Detect which cell encompasses the target text, then output its (x, y) center coordinate. 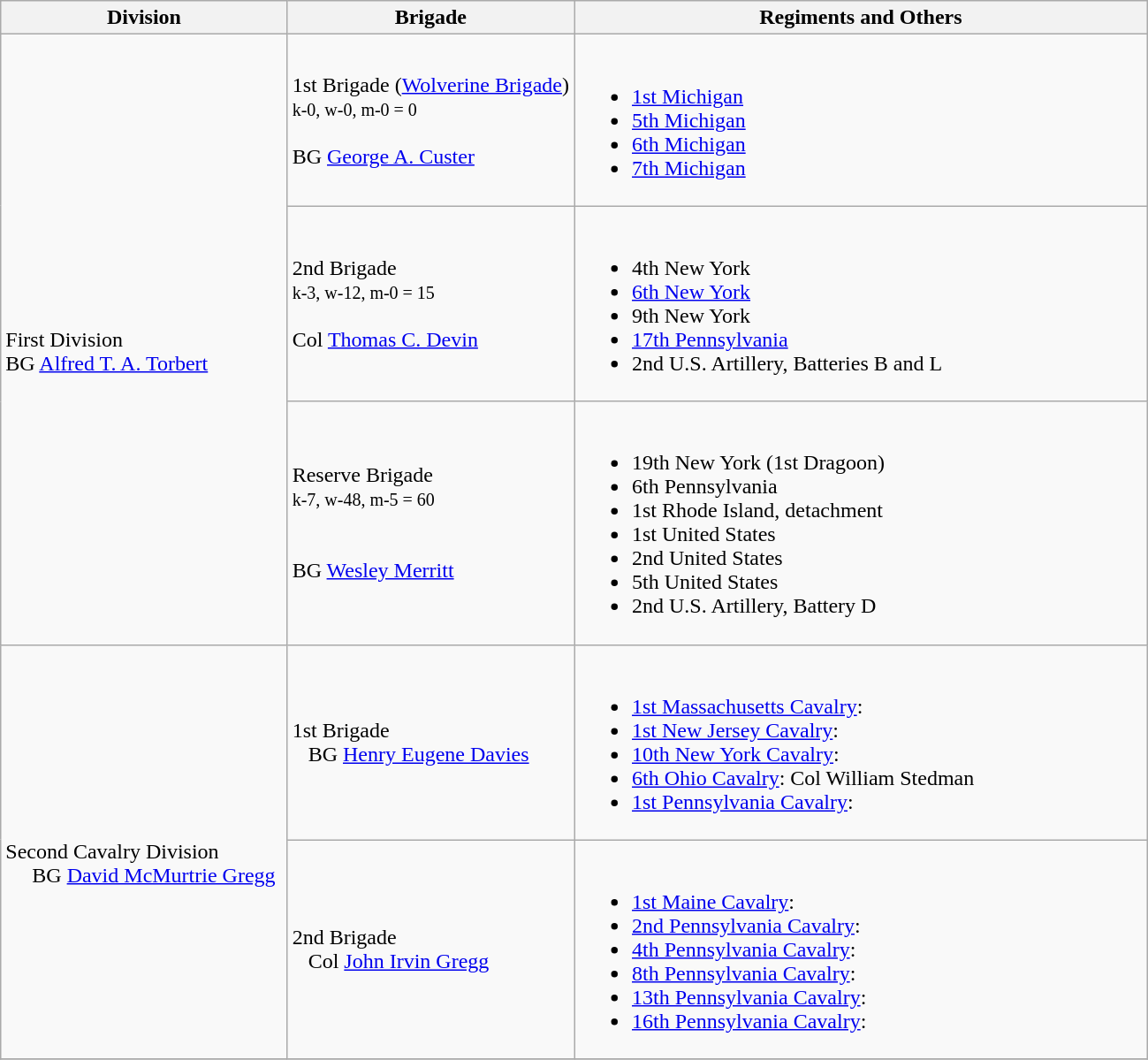
Reserve Brigadek-7, w-48, m-5 = 60BG Wesley Merritt (430, 523)
1st Massachusetts Cavalry:1st New Jersey Cavalry:10th New York Cavalry:6th Ohio Cavalry: Col William Stedman1st Pennsylvania Cavalry: (861, 743)
1st Maine Cavalry:2nd Pennsylvania Cavalry:4th Pennsylvania Cavalry:8th Pennsylvania Cavalry:13th Pennsylvania Cavalry:16th Pennsylvania Cavalry: (861, 949)
First Division BG Alfred T. A. Torbert (144, 339)
Division (144, 18)
2nd Brigade Col John Irvin Gregg (430, 949)
Second Cavalry Division BG David McMurtrie Gregg (144, 852)
Brigade (430, 18)
1st Brigade BG Henry Eugene Davies (430, 743)
1st Brigade (Wolverine Brigade)k-0, w-0, m-0 = 0 BG George A. Custer (430, 120)
2nd Brigadek-3, w-12, m-0 = 15 Col Thomas C. Devin (430, 304)
4th New York6th New York9th New York17th Pennsylvania2nd U.S. Artillery, Batteries B and L (861, 304)
1st Michigan5th Michigan6th Michigan7th Michigan (861, 120)
Regiments and Others (861, 18)
